From the cell containing the given text, extract its center point as (X, Y) coordinate. 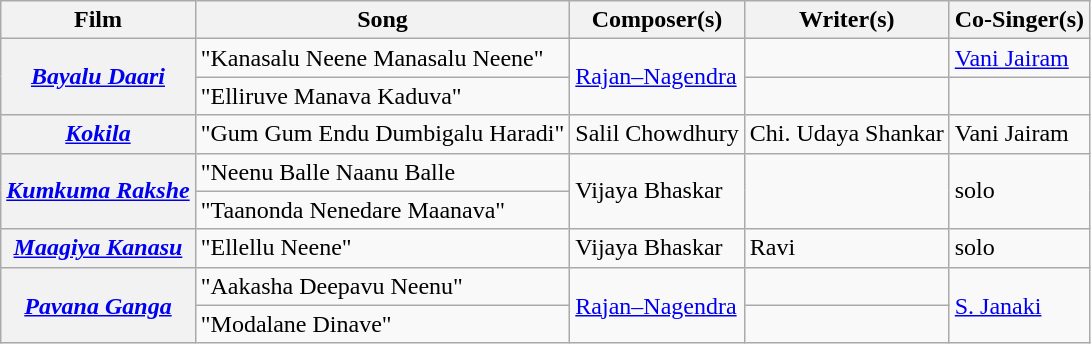
"Neenu Balle Naanu Balle (382, 172)
"Ellellu Neene" (382, 248)
Composer(s) (657, 20)
Ravi (846, 248)
S. Janaki (1019, 305)
Song (382, 20)
"Modalane Dinave" (382, 324)
Kumkuma Rakshe (98, 191)
Maagiya Kanasu (98, 248)
"Taanonda Nenedare Maanava" (382, 210)
Chi. Udaya Shankar (846, 134)
Bayalu Daari (98, 77)
Writer(s) (846, 20)
"Kanasalu Neene Manasalu Neene" (382, 58)
Co-Singer(s) (1019, 20)
"Elliruve Manava Kaduva" (382, 96)
Kokila (98, 134)
Salil Chowdhury (657, 134)
Film (98, 20)
"Gum Gum Endu Dumbigalu Haradi" (382, 134)
Pavana Ganga (98, 305)
"Aakasha Deepavu Neenu" (382, 286)
